Locate the cell with the specified text and output its (x, y) center coordinate. 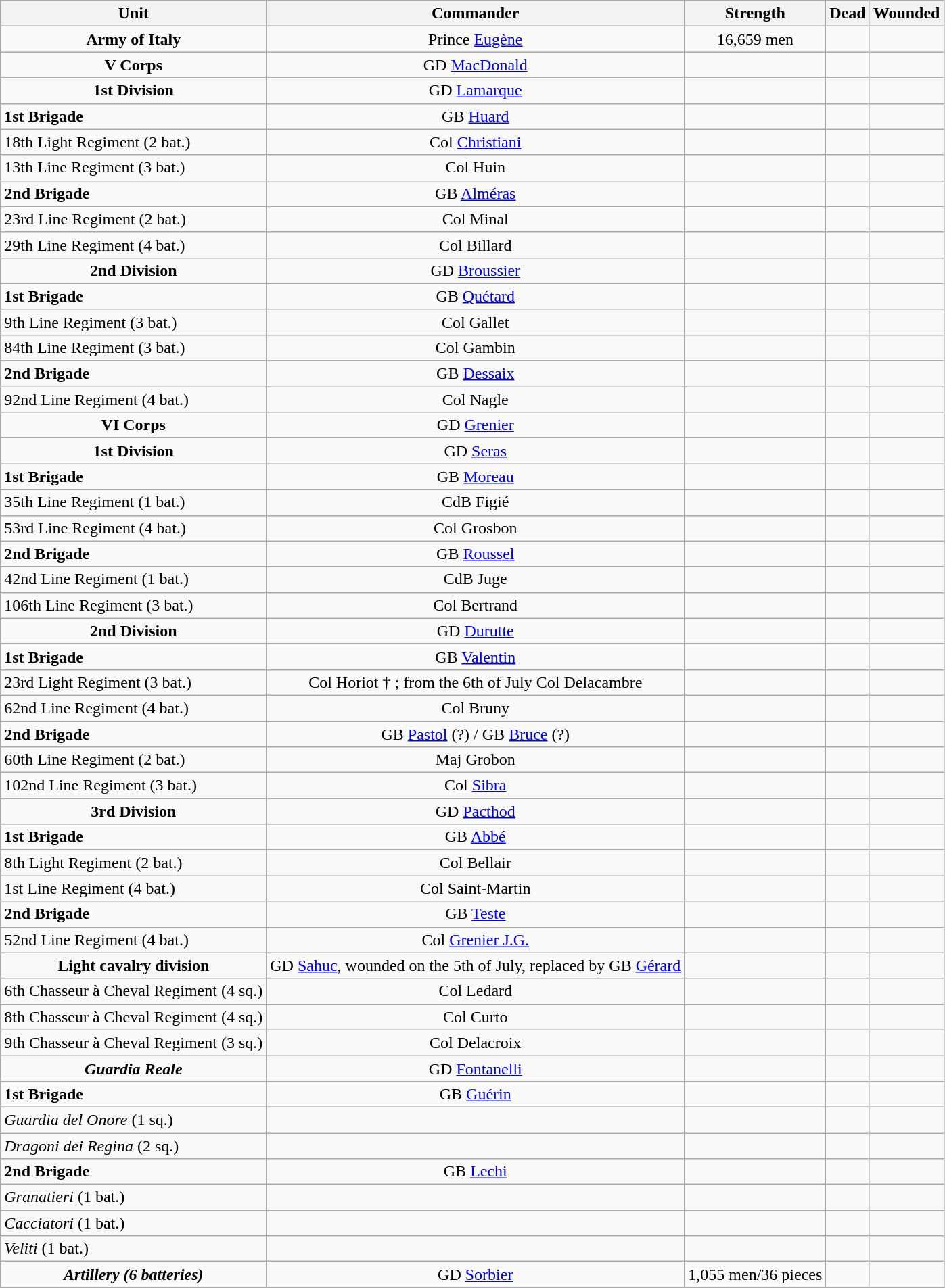
GB Pastol (?) / GB Bruce (?) (476, 734)
Dead (848, 14)
GB Guérin (476, 1094)
9th Chasseur à Cheval Regiment (3 sq.) (134, 1043)
GB Roussel (476, 554)
GD Durutte (476, 631)
Col Bellair (476, 863)
Col Horiot † ; from the 6th of July Col Delacambre (476, 682)
GB Dessaix (476, 374)
Veliti (1 bat.) (134, 1249)
Wounded (906, 14)
3rd Division (134, 811)
Army of Italy (134, 39)
GB Huard (476, 116)
53rd Line Regiment (4 bat.) (134, 528)
62nd Line Regiment (4 bat.) (134, 708)
Col Grenier J.G. (476, 940)
V Corps (134, 65)
Col Grosbon (476, 528)
Prince Eugène (476, 39)
CdB Juge (476, 579)
Guardia Reale (134, 1068)
23rd Light Regiment (3 bat.) (134, 682)
Col Gallet (476, 323)
Cacciatori (1 bat.) (134, 1223)
Col Billard (476, 245)
GD Fontanelli (476, 1068)
GD Pacthod (476, 811)
GD Grenier (476, 425)
Col Curto (476, 1017)
Maj Grobon (476, 760)
Col Bertrand (476, 605)
GD Broussier (476, 270)
GD Seras (476, 451)
29th Line Regiment (4 bat.) (134, 245)
Dragoni dei Regina (2 sq.) (134, 1146)
106th Line Regiment (3 bat.) (134, 605)
Col Ledard (476, 991)
GD Lamarque (476, 91)
8th Light Regiment (2 bat.) (134, 863)
Col Saint-Martin (476, 888)
Strength (755, 14)
GB Alméras (476, 193)
VI Corps (134, 425)
35th Line Regiment (1 bat.) (134, 502)
8th Chasseur à Cheval Regiment (4 sq.) (134, 1017)
Col Minal (476, 219)
16,659 men (755, 39)
Col Huin (476, 168)
Guardia del Onore (1 sq.) (134, 1120)
Artillery (6 batteries) (134, 1274)
60th Line Regiment (2 bat.) (134, 760)
92nd Line Regiment (4 bat.) (134, 400)
GD MacDonald (476, 65)
GD Sorbier (476, 1274)
1st Line Regiment (4 bat.) (134, 888)
1,055 men/36 pieces (755, 1274)
CdB Figié (476, 502)
Col Nagle (476, 400)
6th Chasseur à Cheval Regiment (4 sq.) (134, 991)
GB Moreau (476, 477)
Col Christiani (476, 142)
23rd Line Regiment (2 bat.) (134, 219)
Col Delacroix (476, 1043)
GB Teste (476, 914)
52nd Line Regiment (4 bat.) (134, 940)
Col Gambin (476, 348)
Granatieri (1 bat.) (134, 1197)
GD Sahuc, wounded on the 5th of July, replaced by GB Gérard (476, 965)
GB Valentin (476, 657)
Commander (476, 14)
Light cavalry division (134, 965)
GB Quétard (476, 296)
18th Light Regiment (2 bat.) (134, 142)
Col Sibra (476, 786)
102nd Line Regiment (3 bat.) (134, 786)
13th Line Regiment (3 bat.) (134, 168)
9th Line Regiment (3 bat.) (134, 323)
Col Bruny (476, 708)
GB Lechi (476, 1172)
Unit (134, 14)
GB Abbé (476, 837)
84th Line Regiment (3 bat.) (134, 348)
42nd Line Regiment (1 bat.) (134, 579)
